From the cell containing the given text, extract its center point as [x, y] coordinate. 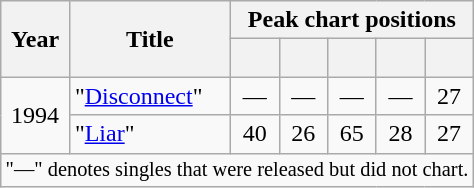
65 [352, 134]
40 [254, 134]
Title [150, 39]
28 [400, 134]
Year [36, 39]
"—" denotes singles that were released but did not chart. [237, 170]
Peak chart positions [352, 20]
26 [304, 134]
"Disconnect" [150, 96]
1994 [36, 115]
"Liar" [150, 134]
